Pinpoint the cell where the given text exists, returning its (X, Y) midpoint coordinate. 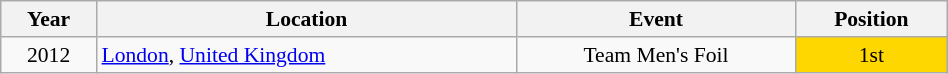
Location (306, 19)
2012 (49, 55)
Team Men's Foil (656, 55)
London, United Kingdom (306, 55)
Position (871, 19)
Event (656, 19)
Year (49, 19)
1st (871, 55)
